Scan for the cell matching the given text and deliver its [x, y] coordinate at center. 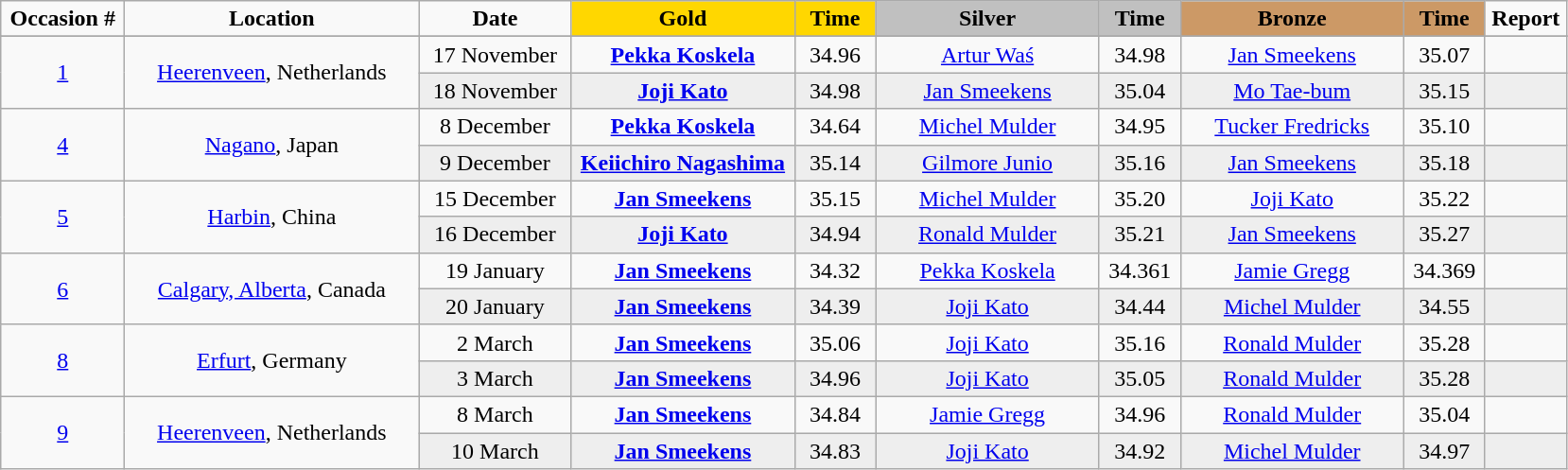
16 December [496, 235]
Occasion # [62, 19]
34.44 [1140, 306]
2 March [496, 342]
35.05 [1140, 378]
Date [496, 19]
35.21 [1140, 235]
35.14 [835, 163]
Bronze [1292, 19]
35.06 [835, 342]
Nagano, Japan [272, 145]
Mo Tae-bum [1292, 91]
34.94 [835, 235]
8 December [496, 127]
35.27 [1444, 235]
Harbin, China [272, 217]
34.83 [835, 451]
15 December [496, 199]
19 January [496, 270]
Report [1525, 19]
9 [62, 432]
35.07 [1444, 55]
8 [62, 360]
Gold [683, 19]
5 [62, 217]
8 March [496, 414]
34.369 [1444, 270]
Gilmore Junio [987, 163]
34.39 [835, 306]
20 January [496, 306]
Erfurt, Germany [272, 360]
34.84 [835, 414]
1 [62, 73]
34.92 [1140, 451]
34.55 [1444, 306]
17 November [496, 55]
35.10 [1444, 127]
10 March [496, 451]
34.64 [835, 127]
Artur Waś [987, 55]
Silver [987, 19]
34.95 [1140, 127]
35.20 [1140, 199]
34.361 [1140, 270]
34.32 [835, 270]
3 March [496, 378]
6 [62, 288]
35.18 [1444, 163]
35.22 [1444, 199]
Tucker Fredricks [1292, 127]
9 December [496, 163]
Calgary, Alberta, Canada [272, 288]
4 [62, 145]
18 November [496, 91]
Keiichiro Nagashima [683, 163]
34.97 [1444, 451]
Location [272, 19]
